Return the (X, Y) coordinate for the center point of the cell that contains the specified text.  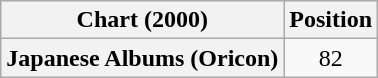
Chart (2000) (142, 20)
Japanese Albums (Oricon) (142, 58)
82 (331, 58)
Position (331, 20)
